Extract the (X, Y) coordinate from the center of the cell holding the provided text.  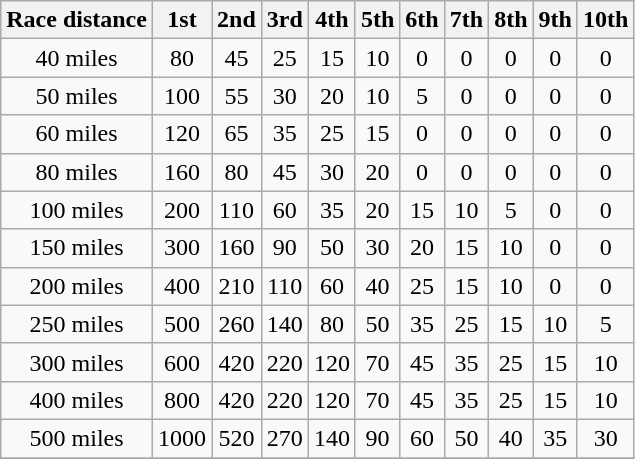
3rd (284, 20)
150 miles (77, 248)
200 (182, 210)
60 miles (77, 134)
400 (182, 286)
1000 (182, 438)
2nd (237, 20)
520 (237, 438)
40 miles (77, 58)
8th (511, 20)
50 miles (77, 96)
9th (555, 20)
100 (182, 96)
500 miles (77, 438)
250 miles (77, 324)
260 (237, 324)
6th (422, 20)
200 miles (77, 286)
100 miles (77, 210)
10th (605, 20)
210 (237, 286)
80 miles (77, 172)
400 miles (77, 400)
7th (466, 20)
800 (182, 400)
Race distance (77, 20)
65 (237, 134)
300 miles (77, 362)
500 (182, 324)
55 (237, 96)
300 (182, 248)
5th (377, 20)
4th (332, 20)
600 (182, 362)
1st (182, 20)
270 (284, 438)
